Search for the cell housing the specified text and yield its [X, Y] center coordinate. 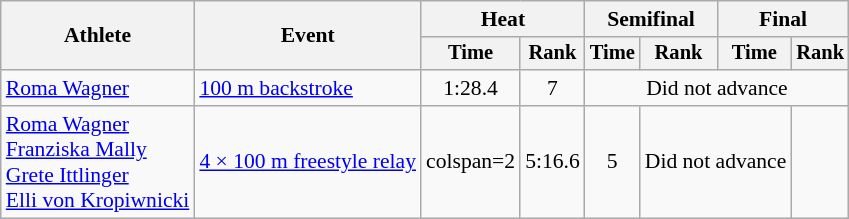
5 [612, 162]
Semifinal [651, 19]
7 [552, 88]
Final [783, 19]
colspan=2 [470, 162]
100 m backstroke [308, 88]
Athlete [98, 36]
Event [308, 36]
1:28.4 [470, 88]
Roma WagnerFranziska MallyGrete IttlingerElli von Kropiwnicki [98, 162]
Roma Wagner [98, 88]
4 × 100 m freestyle relay [308, 162]
Heat [503, 19]
5:16.6 [552, 162]
